Output the [x, y] coordinate of the center of the cell containing the given text.  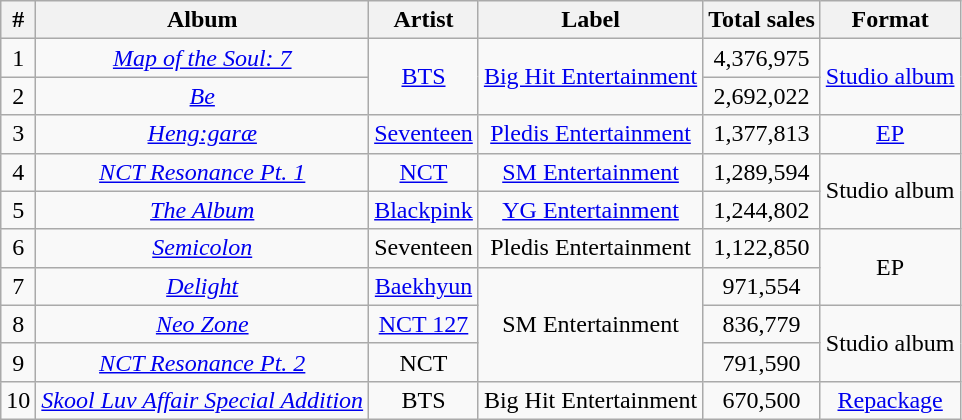
NCT Resonance Pt. 2 [202, 362]
Album [202, 20]
1,377,813 [762, 134]
5 [18, 210]
Semicolon [202, 248]
Blackpink [424, 210]
836,779 [762, 324]
# [18, 20]
8 [18, 324]
1,289,594 [762, 172]
1 [18, 58]
NCT Resonance Pt. 1 [202, 172]
4 [18, 172]
Repackage [890, 400]
670,500 [762, 400]
Skool Luv Affair Special Addition [202, 400]
3 [18, 134]
791,590 [762, 362]
10 [18, 400]
Baekhyun [424, 286]
The Album [202, 210]
Artist [424, 20]
6 [18, 248]
1,244,802 [762, 210]
Neo Zone [202, 324]
YG Entertainment [590, 210]
Be [202, 96]
Delight [202, 286]
NCT 127 [424, 324]
4,376,975 [762, 58]
Format [890, 20]
2,692,022 [762, 96]
Label [590, 20]
7 [18, 286]
971,554 [762, 286]
2 [18, 96]
Map of the Soul: 7 [202, 58]
9 [18, 362]
1,122,850 [762, 248]
Heng:garæ [202, 134]
Total sales [762, 20]
